Find where the given text appears and provide that cell's center as [x, y] coordinate. 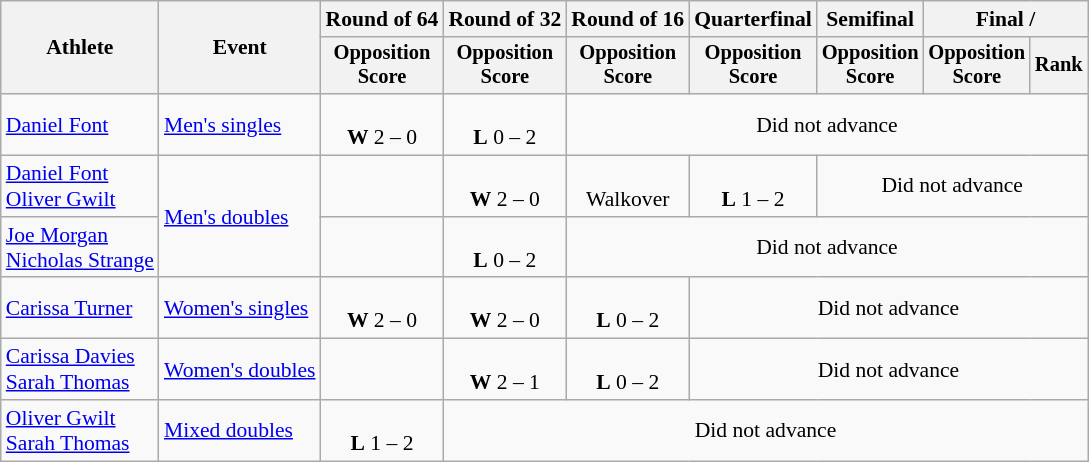
Athlete [80, 48]
Women's doubles [240, 370]
Semifinal [870, 19]
Round of 32 [504, 19]
Quarterfinal [753, 19]
Joe MorganNicholas Strange [80, 248]
Oliver GwiltSarah Thomas [80, 430]
Round of 64 [382, 19]
Event [240, 48]
Walkover [628, 186]
Mixed doubles [240, 430]
Rank [1059, 66]
W 2 – 1 [504, 370]
Daniel FontOliver Gwilt [80, 186]
Women's singles [240, 308]
Carissa DaviesSarah Thomas [80, 370]
Daniel Font [80, 124]
Men's doubles [240, 217]
Carissa Turner [80, 308]
Men's singles [240, 124]
Round of 16 [628, 19]
Final / [1005, 19]
